Scan for the cell matching the given text and deliver its [X, Y] coordinate at center. 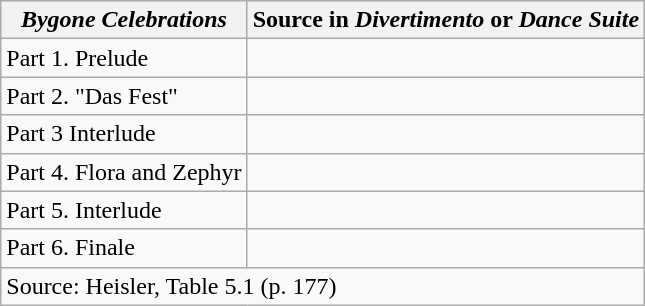
Source in Divertimento or Dance Suite [446, 20]
Part 2. "Das Fest" [124, 96]
Source: Heisler, Table 5.1 (p. 177) [323, 286]
Part 6. Finale [124, 248]
Part 3 Interlude [124, 134]
Bygone Celebrations [124, 20]
Part 1. Prelude [124, 58]
Part 5. Interlude [124, 210]
Part 4. Flora and Zephyr [124, 172]
